Locate the cell with the specified text and output its [x, y] center coordinate. 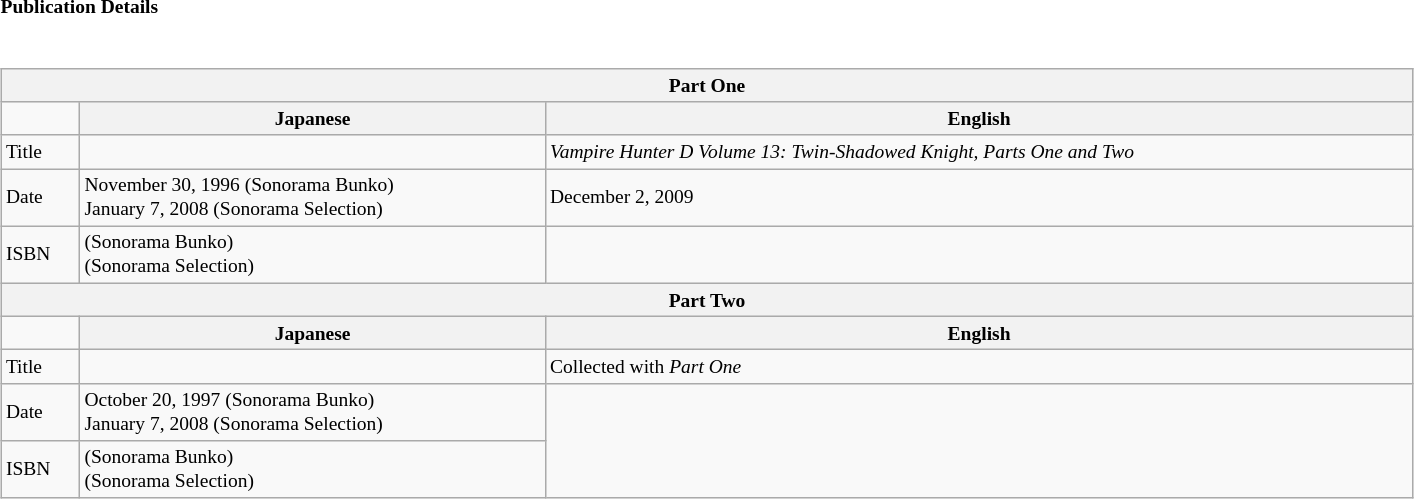
Part One [707, 86]
December 2, 2009 [978, 198]
Part Two [707, 300]
November 30, 1996 (Sonorama Bunko)January 7, 2008 (Sonorama Selection) [313, 198]
Vampire Hunter D Volume 13: Twin-Shadowed Knight, Parts One and Two [978, 152]
Collected with Part One [978, 366]
October 20, 1997 (Sonorama Bunko)January 7, 2008 (Sonorama Selection) [313, 412]
